Detect which cell encompasses the target text, then output its [x, y] center coordinate. 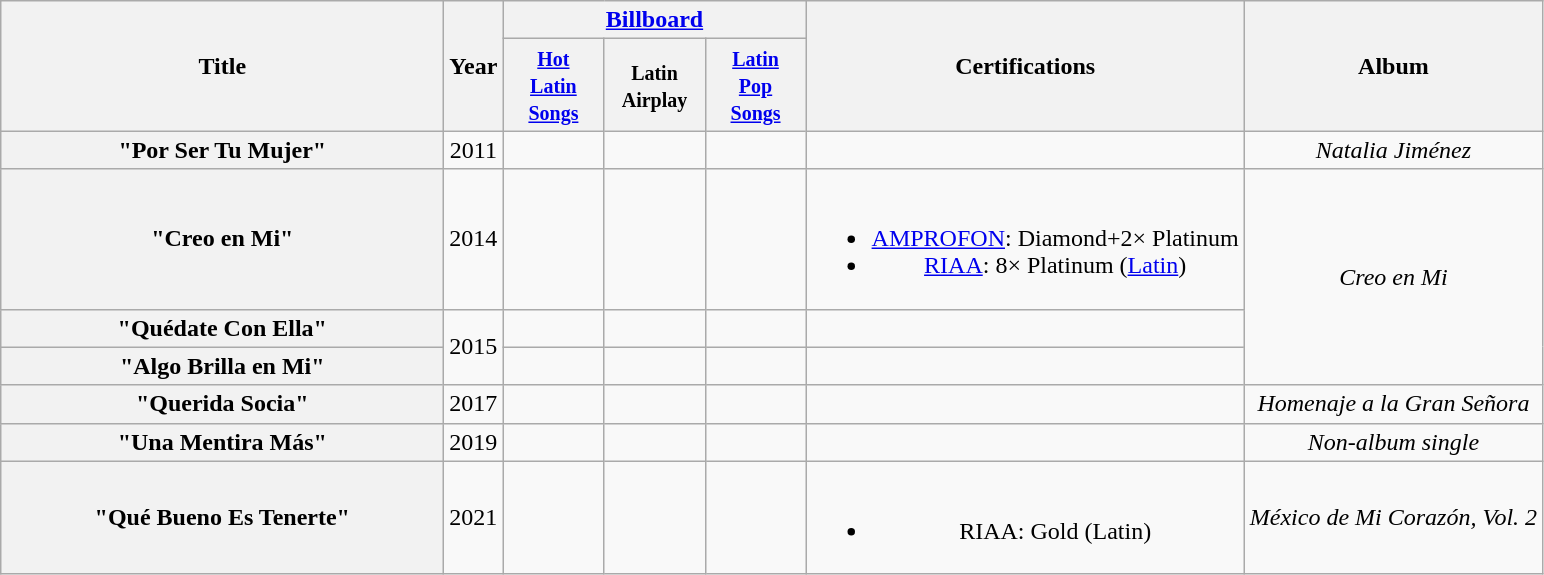
"Quédate Con Ella" [222, 328]
"Querida Socia" [222, 404]
"Qué Bueno Es Tenerte" [222, 518]
2014 [474, 239]
Creo en Mi [1393, 277]
Billboard [654, 20]
"Una Mentira Más" [222, 442]
Non-album single [1393, 442]
"Creo en Mi" [222, 239]
LatinPopSongs [756, 85]
México de Mi Corazón, Vol. 2 [1393, 518]
"Algo Brilla en Mi" [222, 366]
Year [474, 66]
2021 [474, 518]
2019 [474, 442]
2017 [474, 404]
Homenaje a la Gran Señora [1393, 404]
RIAA: Gold (Latin) [1025, 518]
Natalia Jiménez [1393, 150]
2011 [474, 150]
Album [1393, 66]
AMPROFON: Diamond+2× PlatinumRIAA: 8× Platinum (Latin) [1025, 239]
HotLatinSongs [554, 85]
2015 [474, 347]
Title [222, 66]
"Por Ser Tu Mujer" [222, 150]
LatinAirplay [654, 85]
Certifications [1025, 66]
